From the cell containing the given text, extract its center point as [X, Y] coordinate. 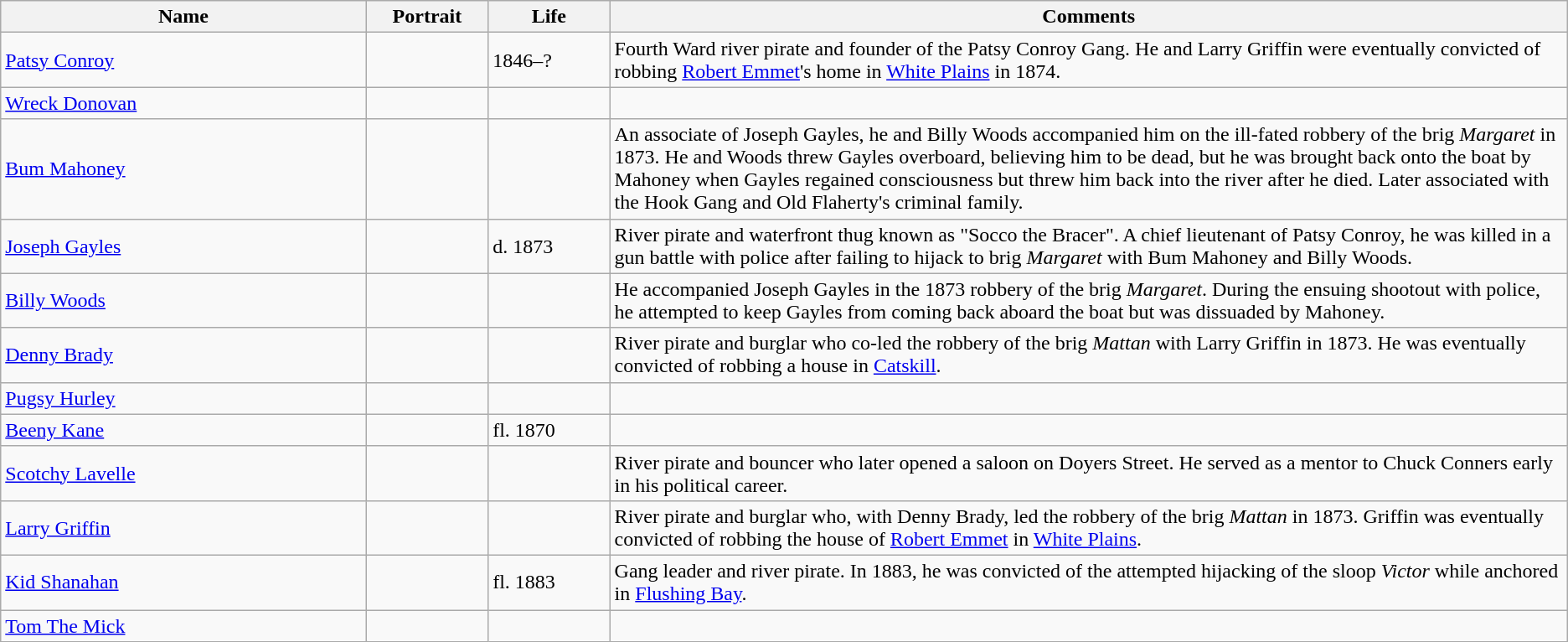
Larry Griffin [183, 528]
fl. 1870 [549, 430]
Tom The Mick [183, 626]
Portrait [427, 17]
fl. 1883 [549, 582]
Beeny Kane [183, 430]
Denny Brady [183, 355]
Billy Woods [183, 300]
Pugsy Hurley [183, 398]
Wreck Donovan [183, 103]
Life [549, 17]
River pirate and bouncer who later opened a saloon on Doyers Street. He served as a mentor to Chuck Conners early in his political career. [1089, 473]
Patsy Conroy [183, 60]
Joseph Gayles [183, 246]
Scotchy Lavelle [183, 473]
Comments [1089, 17]
Name [183, 17]
d. 1873 [549, 246]
Kid Shanahan [183, 582]
Bum Mahoney [183, 169]
Gang leader and river pirate. In 1883, he was convicted of the attempted hijacking of the sloop Victor while anchored in Flushing Bay. [1089, 582]
1846–? [549, 60]
